Provide the (X, Y) coordinate of the cell's center where the given text is located.  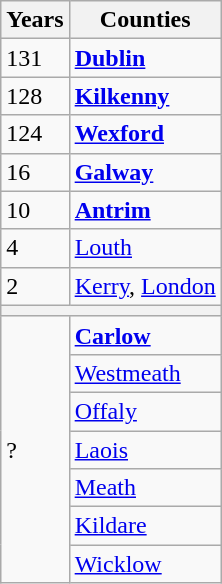
Wexford (145, 134)
Offaly (145, 411)
Wicklow (145, 564)
124 (35, 134)
Meath (145, 488)
131 (35, 58)
4 (35, 248)
Kerry, London (145, 286)
Louth (145, 248)
Carlow (145, 335)
Counties (145, 20)
Antrim (145, 210)
Years (35, 20)
? (35, 449)
Dublin (145, 58)
Laois (145, 449)
128 (35, 96)
16 (35, 172)
10 (35, 210)
2 (35, 286)
Kilkenny (145, 96)
Westmeath (145, 373)
Galway (145, 172)
Kildare (145, 526)
